Return the (x, y) coordinate for the center point of the cell that contains the specified text.  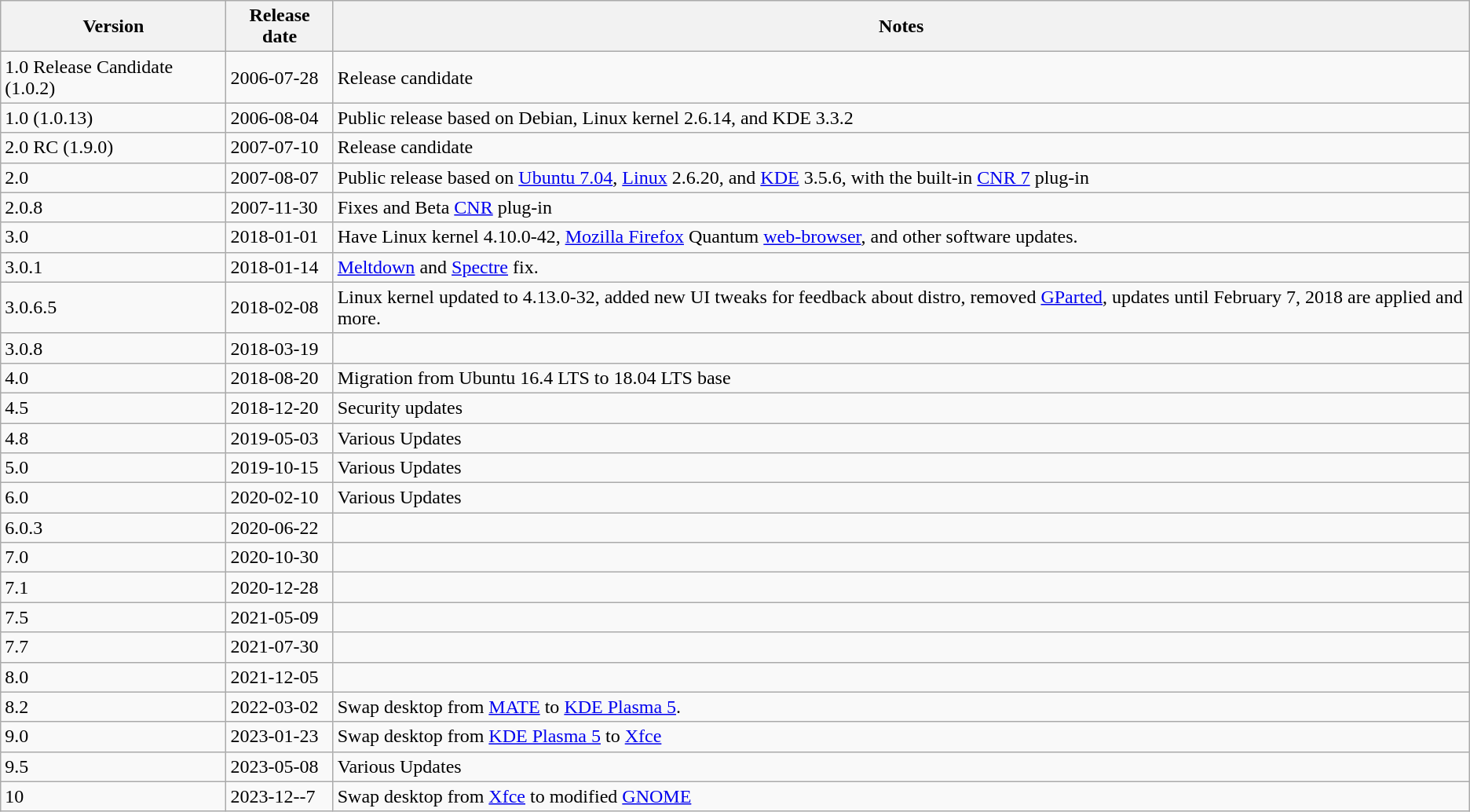
6.0 (113, 498)
Release date (280, 27)
7.7 (113, 647)
2018-03-19 (280, 348)
2.0.8 (113, 207)
3.0.8 (113, 348)
2006-07-28 (280, 77)
2007-11-30 (280, 207)
6.0.3 (113, 528)
2018-01-14 (280, 267)
2023-05-08 (280, 766)
Version (113, 27)
2007-07-10 (280, 148)
2021-12-05 (280, 677)
2020-02-10 (280, 498)
2022-03-02 (280, 707)
Swap desktop from MATE to KDE Plasma 5. (901, 707)
2019-10-15 (280, 468)
2021-05-09 (280, 617)
7.1 (113, 587)
Fixes and Beta CNR plug-in (901, 207)
2006-08-04 (280, 118)
Public release based on Debian, Linux kernel 2.6.14, and KDE 3.3.2 (901, 118)
8.0 (113, 677)
2023-12--7 (280, 796)
4.8 (113, 437)
9.0 (113, 737)
2020-06-22 (280, 528)
4.5 (113, 408)
5.0 (113, 468)
2018-01-01 (280, 237)
10 (113, 796)
Meltdown and Spectre fix. (901, 267)
2018-12-20 (280, 408)
Swap desktop from Xfce to modified GNOME (901, 796)
Security updates (901, 408)
2023-01-23 (280, 737)
2.0 RC (1.9.0) (113, 148)
4.0 (113, 378)
2020-10-30 (280, 558)
3.0.1 (113, 267)
Notes (901, 27)
2007-08-07 (280, 177)
1.0 Release Candidate (1.0.2) (113, 77)
Migration from Ubuntu 16.4 LTS to 18.04 LTS base (901, 378)
3.0 (113, 237)
2021-07-30 (280, 647)
9.5 (113, 766)
2018-08-20 (280, 378)
7.0 (113, 558)
2018-02-08 (280, 308)
1.0 (1.0.13) (113, 118)
8.2 (113, 707)
2020-12-28 (280, 587)
Public release based on Ubuntu 7.04, Linux 2.6.20, and KDE 3.5.6, with the built-in CNR 7 plug-in (901, 177)
2.0 (113, 177)
7.5 (113, 617)
3.0.6.5 (113, 308)
2019-05-03 (280, 437)
Have Linux kernel 4.10.0-42, Mozilla Firefox Quantum web-browser, and other software updates. (901, 237)
Swap desktop from KDE Plasma 5 to Xfce (901, 737)
